From the cell containing the given text, extract its center point as (x, y) coordinate. 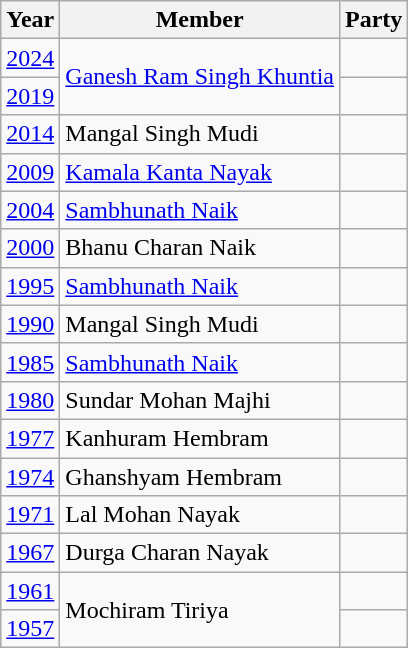
1967 (30, 553)
1957 (30, 629)
Year (30, 20)
1990 (30, 324)
Mochiram Tiriya (200, 610)
1980 (30, 400)
2009 (30, 172)
Ghanshyam Hembram (200, 477)
Kanhuram Hembram (200, 438)
2019 (30, 96)
Lal Mohan Nayak (200, 515)
1985 (30, 362)
1995 (30, 286)
2004 (30, 210)
1974 (30, 477)
2024 (30, 58)
Ganesh Ram Singh Khuntia (200, 77)
1961 (30, 591)
1971 (30, 515)
2014 (30, 134)
Member (200, 20)
Sundar Mohan Majhi (200, 400)
Bhanu Charan Naik (200, 248)
Durga Charan Nayak (200, 553)
Kamala Kanta Nayak (200, 172)
Party (374, 20)
2000 (30, 248)
1977 (30, 438)
